Extract the (X, Y) coordinate from the center of the cell holding the provided text.  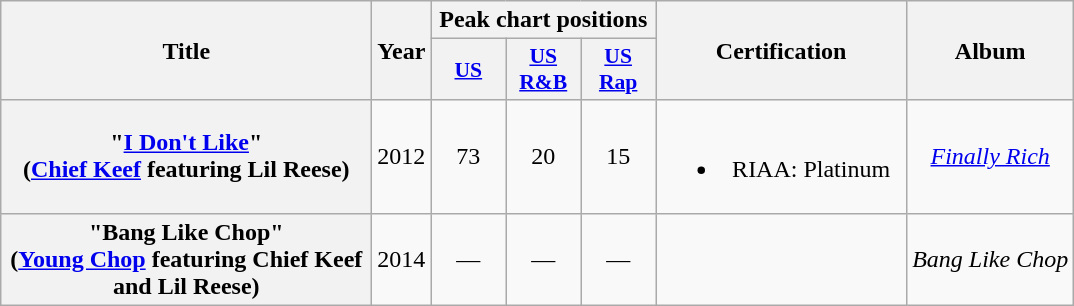
2012 (402, 156)
Album (990, 50)
20 (544, 156)
USRap (618, 70)
15 (618, 156)
Finally Rich (990, 156)
Title (186, 50)
US (468, 70)
Certification (782, 50)
RIAA: Platinum (782, 156)
Peak chart positions (544, 20)
73 (468, 156)
"Bang Like Chop"(Young Chop featuring Chief Keef and Lil Reese) (186, 259)
USR&B (544, 70)
"I Don't Like"(Chief Keef featuring Lil Reese) (186, 156)
2014 (402, 259)
Year (402, 50)
Bang Like Chop (990, 259)
